Return (X, Y) of the center of cell containing provided text 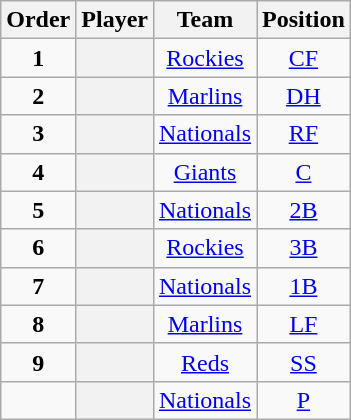
C (304, 172)
3B (304, 248)
DH (304, 96)
Order (38, 20)
3 (38, 134)
RF (304, 134)
8 (38, 324)
Giants (204, 172)
CF (304, 58)
9 (38, 362)
Reds (204, 362)
7 (38, 286)
2B (304, 210)
4 (38, 172)
Position (304, 20)
5 (38, 210)
LF (304, 324)
1 (38, 58)
Team (204, 20)
SS (304, 362)
P (304, 400)
1B (304, 286)
2 (38, 96)
6 (38, 248)
Player (115, 20)
